Output the [x, y] coordinate of the center of the cell containing the given text.  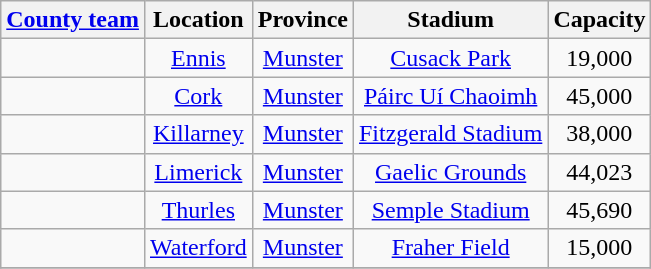
County team [73, 20]
Location [198, 20]
Fraher Field [450, 248]
Páirc Uí Chaoimh [450, 96]
45,690 [600, 210]
Semple Stadium [450, 210]
Thurles [198, 210]
Waterford [198, 248]
Fitzgerald Stadium [450, 134]
Cusack Park [450, 58]
Capacity [600, 20]
44,023 [600, 172]
Stadium [450, 20]
Cork [198, 96]
19,000 [600, 58]
Limerick [198, 172]
15,000 [600, 248]
Killarney [198, 134]
38,000 [600, 134]
Ennis [198, 58]
Gaelic Grounds [450, 172]
45,000 [600, 96]
Province [302, 20]
